Output the [X, Y] coordinate of the center of the cell containing the given text.  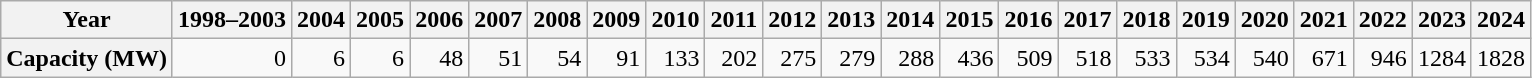
671 [1324, 58]
1998–2003 [232, 20]
51 [498, 58]
2017 [1088, 20]
2016 [1028, 20]
133 [676, 58]
2005 [380, 20]
533 [1146, 58]
2008 [558, 20]
509 [1028, 58]
946 [1382, 58]
Capacity (MW) [87, 58]
2014 [910, 20]
288 [910, 58]
2013 [852, 20]
2009 [616, 20]
2010 [676, 20]
91 [616, 58]
279 [852, 58]
2006 [440, 20]
2023 [1442, 20]
518 [1088, 58]
2020 [1264, 20]
2018 [1146, 20]
2022 [1382, 20]
2011 [734, 20]
2007 [498, 20]
48 [440, 58]
436 [970, 58]
202 [734, 58]
2021 [1324, 20]
Year [87, 20]
534 [1206, 58]
275 [792, 58]
2024 [1500, 20]
2012 [792, 20]
2019 [1206, 20]
0 [232, 58]
1828 [1500, 58]
540 [1264, 58]
2004 [322, 20]
1284 [1442, 58]
54 [558, 58]
2015 [970, 20]
